Identify which cell holds the provided text, then report its (x, y) central coordinate. 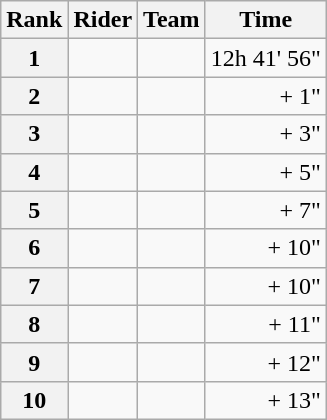
+ 12" (266, 362)
12h 41' 56" (266, 58)
Time (266, 20)
5 (34, 210)
+ 7" (266, 210)
2 (34, 96)
+ 1" (266, 96)
Team (172, 20)
Rank (34, 20)
3 (34, 134)
7 (34, 286)
+ 3" (266, 134)
Rider (103, 20)
8 (34, 324)
4 (34, 172)
9 (34, 362)
6 (34, 248)
1 (34, 58)
+ 13" (266, 400)
10 (34, 400)
+ 5" (266, 172)
+ 11" (266, 324)
